Locate the cell with the specified text and output its (X, Y) center coordinate. 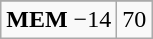
70 (134, 20)
MEM −14 (59, 20)
